Provide the [X, Y] coordinate of the cell's center where the given text is located.  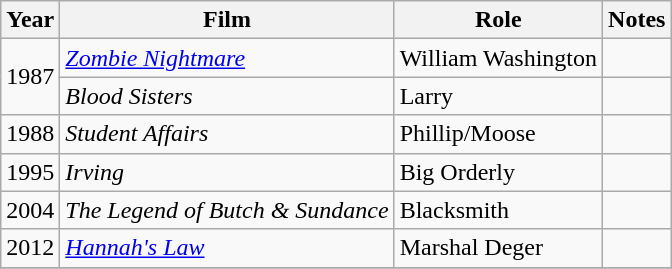
Role [498, 20]
Phillip/Moose [498, 134]
Blood Sisters [227, 96]
Blacksmith [498, 210]
2012 [30, 248]
Year [30, 20]
Larry [498, 96]
The Legend of Butch & Sundance [227, 210]
Big Orderly [498, 172]
1988 [30, 134]
Zombie Nightmare [227, 58]
Student Affairs [227, 134]
1995 [30, 172]
Irving [227, 172]
Hannah's Law [227, 248]
Notes [637, 20]
William Washington [498, 58]
1987 [30, 77]
Marshal Deger [498, 248]
Film [227, 20]
2004 [30, 210]
